Search for the cell housing the specified text and yield its [x, y] center coordinate. 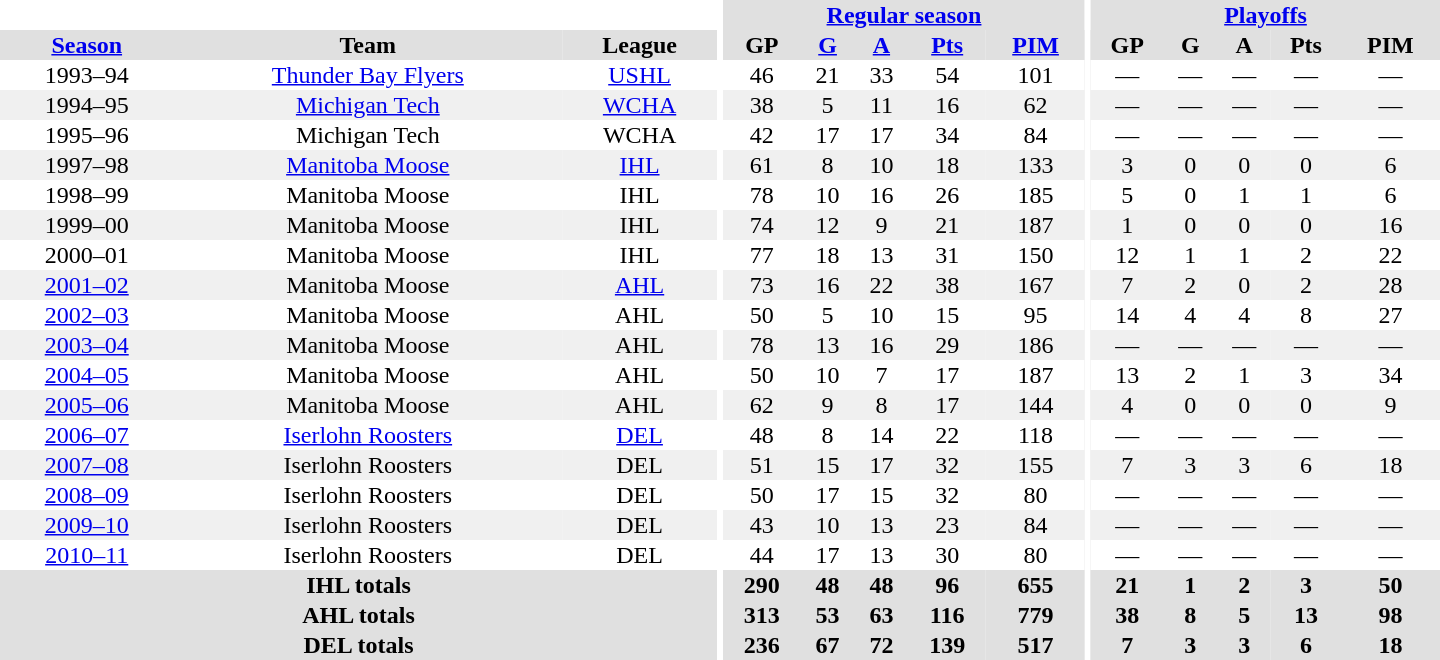
2003–04 [86, 345]
61 [762, 165]
43 [762, 525]
1993–94 [86, 75]
IHL totals [358, 585]
30 [947, 555]
144 [1036, 405]
2007–08 [86, 465]
1998–99 [86, 195]
779 [1036, 615]
2009–10 [86, 525]
133 [1036, 165]
33 [882, 75]
Thunder Bay Flyers [368, 75]
Regular season [904, 15]
95 [1036, 315]
2006–07 [86, 435]
2010–11 [86, 555]
31 [947, 255]
29 [947, 345]
42 [762, 135]
League [640, 45]
26 [947, 195]
1994–95 [86, 105]
2000–01 [86, 255]
44 [762, 555]
Playoffs [1266, 15]
290 [762, 585]
77 [762, 255]
DEL totals [358, 645]
54 [947, 75]
23 [947, 525]
186 [1036, 345]
72 [882, 645]
655 [1036, 585]
167 [1036, 285]
98 [1390, 615]
185 [1036, 195]
74 [762, 225]
2008–09 [86, 495]
118 [1036, 435]
63 [882, 615]
2001–02 [86, 285]
Season [86, 45]
67 [828, 645]
236 [762, 645]
27 [1390, 315]
USHL [640, 75]
1999–00 [86, 225]
2002–03 [86, 315]
101 [1036, 75]
2004–05 [86, 375]
1995–96 [86, 135]
313 [762, 615]
517 [1036, 645]
Team [368, 45]
96 [947, 585]
2005–06 [86, 405]
11 [882, 105]
116 [947, 615]
AHL totals [358, 615]
139 [947, 645]
46 [762, 75]
51 [762, 465]
155 [1036, 465]
28 [1390, 285]
150 [1036, 255]
73 [762, 285]
1997–98 [86, 165]
53 [828, 615]
